Identify which cell holds the provided text, then report its (X, Y) central coordinate. 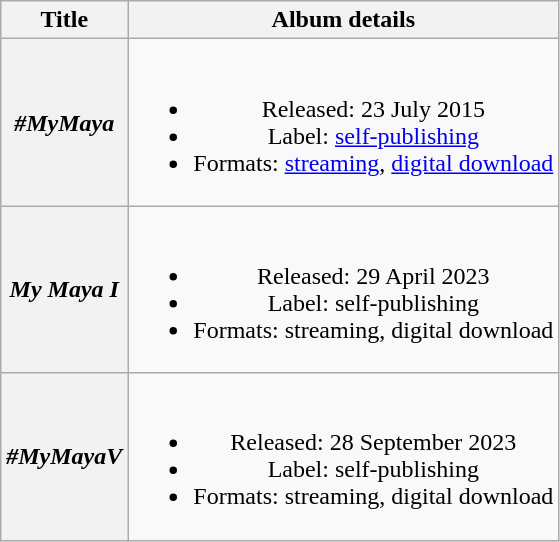
Released: 23 July 2015Label: self-publishingFormats: streaming, digital download (344, 122)
#MyMayaV (64, 456)
Title (64, 20)
Released: 29 April 2023Label: self-publishingFormats: streaming, digital download (344, 290)
My Maya I (64, 290)
Released: 28 September 2023Label: self-publishingFormats: streaming, digital download (344, 456)
#MyMaya (64, 122)
Album details (344, 20)
